Search for the cell housing the specified text and yield its (x, y) center coordinate. 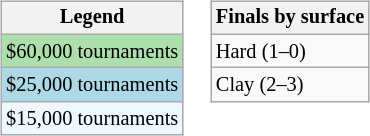
Finals by surface (290, 18)
$15,000 tournaments (92, 119)
Hard (1–0) (290, 51)
$60,000 tournaments (92, 51)
Legend (92, 18)
$25,000 tournaments (92, 85)
Clay (2–3) (290, 85)
